For the text-containing cell, return its midpoint in [x, y] coordinate format. 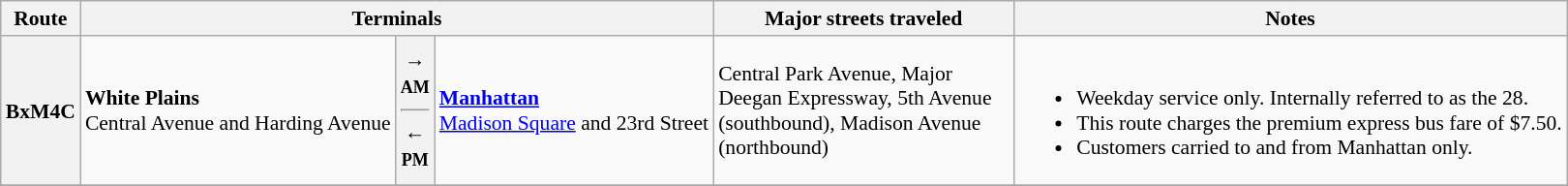
Route [41, 18]
ManhattanMadison Square and 23rd Street [574, 110]
Notes [1289, 18]
→AM←PM [415, 110]
BxM4C [41, 110]
Terminals [397, 18]
Major streets traveled [863, 18]
Central Park Avenue, Major Deegan Expressway, 5th Avenue (southbound), Madison Avenue (northbound) [863, 110]
White PlainsCentral Avenue and Harding Avenue [238, 110]
